Locate the cell with the specified text and output its [X, Y] center coordinate. 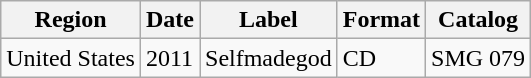
Label [269, 20]
Selfmadegod [269, 58]
CD [381, 58]
SMG 079 [478, 58]
Catalog [478, 20]
Region [71, 20]
2011 [170, 58]
United States [71, 58]
Format [381, 20]
Date [170, 20]
